Provide the [X, Y] coordinate of the cell's center where the given text is located.  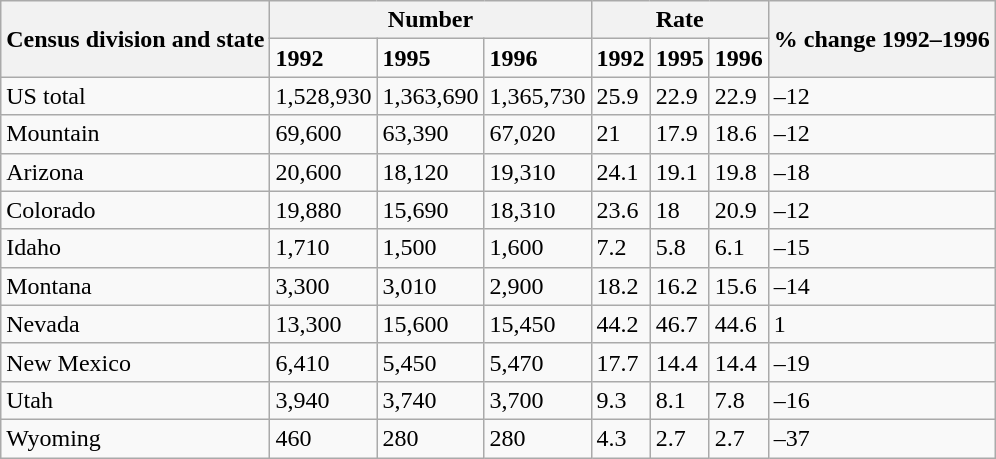
44.6 [738, 324]
21 [620, 134]
1 [882, 324]
1,500 [430, 248]
Utah [136, 400]
46.7 [680, 324]
5,470 [538, 362]
17.9 [680, 134]
1,528,930 [324, 96]
–15 [882, 248]
18,120 [430, 172]
4.3 [620, 438]
–19 [882, 362]
Nevada [136, 324]
1,710 [324, 248]
3,010 [430, 286]
15,600 [430, 324]
Colorado [136, 210]
Rate [680, 20]
Idaho [136, 248]
3,300 [324, 286]
8.1 [680, 400]
23.6 [620, 210]
7.2 [620, 248]
6,410 [324, 362]
2,900 [538, 286]
Wyoming [136, 438]
19.8 [738, 172]
3,940 [324, 400]
13,300 [324, 324]
15,690 [430, 210]
18,310 [538, 210]
25.9 [620, 96]
Mountain [136, 134]
18.2 [620, 286]
–18 [882, 172]
Number [430, 20]
44.2 [620, 324]
24.1 [620, 172]
US total [136, 96]
20,600 [324, 172]
67,020 [538, 134]
16.2 [680, 286]
–14 [882, 286]
6.1 [738, 248]
7.8 [738, 400]
–37 [882, 438]
9.3 [620, 400]
20.9 [738, 210]
Arizona [136, 172]
19.1 [680, 172]
69,600 [324, 134]
5,450 [430, 362]
1,365,730 [538, 96]
460 [324, 438]
63,390 [430, 134]
Montana [136, 286]
18 [680, 210]
1,363,690 [430, 96]
17.7 [620, 362]
15,450 [538, 324]
1,600 [538, 248]
3,700 [538, 400]
19,880 [324, 210]
Census division and state [136, 39]
3,740 [430, 400]
15.6 [738, 286]
% change 1992–1996 [882, 39]
5.8 [680, 248]
–16 [882, 400]
18.6 [738, 134]
19,310 [538, 172]
New Mexico [136, 362]
